For the text-containing cell, return its midpoint in [x, y] coordinate format. 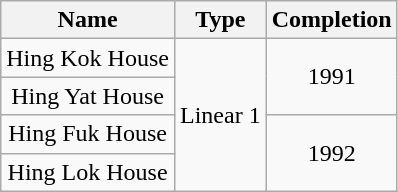
Name [88, 20]
Hing Kok House [88, 58]
Hing Fuk House [88, 134]
1991 [332, 77]
Completion [332, 20]
1992 [332, 153]
Type [220, 20]
Linear 1 [220, 115]
Hing Yat House [88, 96]
Hing Lok House [88, 172]
